Output the [x, y] coordinate of the center of the cell containing the given text.  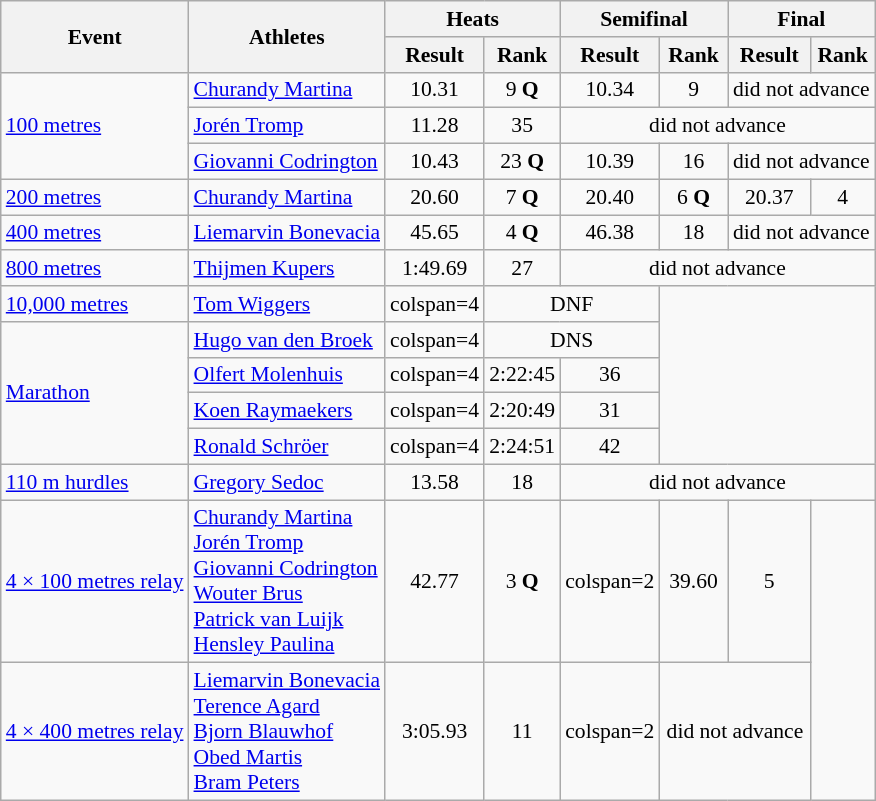
Marathon [95, 393]
Liemarvin BonevaciaTerence AgardBjorn BlauwhofObed MartisBram Peters [288, 732]
11 [522, 732]
10,000 metres [95, 304]
11.28 [434, 126]
Athletes [288, 36]
45.65 [434, 233]
DNF [572, 304]
Hugo van den Broek [288, 340]
Final [802, 19]
1:49.69 [434, 269]
39.60 [694, 582]
10.31 [434, 90]
2:20:49 [522, 411]
Tom Wiggers [288, 304]
16 [694, 162]
Event [95, 36]
2:22:45 [522, 375]
Semifinal [644, 19]
42 [610, 447]
Koen Raymaekers [288, 411]
10.39 [610, 162]
Thijmen Kupers [288, 269]
4 × 400 metres relay [95, 732]
20.60 [434, 197]
Heats [472, 19]
Liemarvin Bonevacia [288, 233]
Olfert Molenhuis [288, 375]
800 metres [95, 269]
36 [610, 375]
200 metres [95, 197]
42.77 [434, 582]
10.34 [610, 90]
20.40 [610, 197]
4 Q [522, 233]
7 Q [522, 197]
35 [522, 126]
Churandy MartinaJorén TrompGiovanni CodringtonWouter BrusPatrick van LuijkHensley Paulina [288, 582]
6 Q [694, 197]
Giovanni Codrington [288, 162]
27 [522, 269]
10.43 [434, 162]
9 Q [522, 90]
9 [694, 90]
46.38 [610, 233]
100 metres [95, 126]
5 [770, 582]
3 Q [522, 582]
20.37 [770, 197]
31 [610, 411]
4 × 100 metres relay [95, 582]
Ronald Schröer [288, 447]
4 [843, 197]
13.58 [434, 482]
Jorén Tromp [288, 126]
400 metres [95, 233]
3:05.93 [434, 732]
DNS [572, 340]
110 m hurdles [95, 482]
2:24:51 [522, 447]
Gregory Sedoc [288, 482]
23 Q [522, 162]
